Locate the cell with the specified text and output its [x, y] center coordinate. 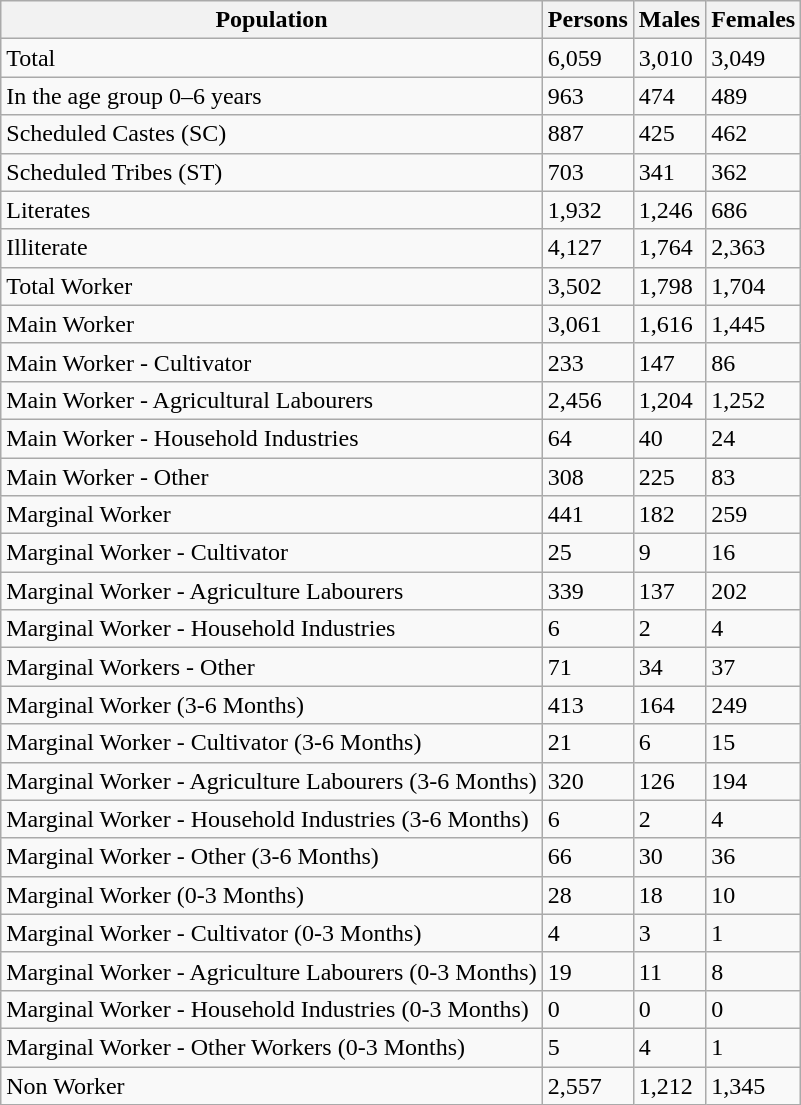
Marginal Worker - Agriculture Labourers [272, 591]
3 [669, 933]
703 [588, 172]
137 [669, 591]
Marginal Worker - Household Industries [272, 629]
1,345 [754, 1085]
40 [669, 438]
Main Worker - Household Industries [272, 438]
18 [669, 895]
8 [754, 971]
126 [669, 781]
1,204 [669, 400]
15 [754, 743]
1,252 [754, 400]
887 [588, 134]
71 [588, 667]
Population [272, 20]
362 [754, 172]
Literates [272, 210]
Marginal Worker - Agriculture Labourers (0-3 Months) [272, 971]
1,798 [669, 286]
963 [588, 96]
202 [754, 591]
Persons [588, 20]
Marginal Worker - Agriculture Labourers (3-6 Months) [272, 781]
489 [754, 96]
686 [754, 210]
24 [754, 438]
1,764 [669, 248]
1,212 [669, 1085]
1,932 [588, 210]
Marginal Worker - Other (3-6 Months) [272, 857]
Total Worker [272, 286]
164 [669, 705]
Main Worker [272, 324]
30 [669, 857]
37 [754, 667]
425 [669, 134]
308 [588, 477]
Marginal Worker - Household Industries (0-3 Months) [272, 1009]
21 [588, 743]
Females [754, 20]
Marginal Worker - Cultivator [272, 553]
In the age group 0–6 years [272, 96]
Scheduled Castes (SC) [272, 134]
1,704 [754, 286]
25 [588, 553]
28 [588, 895]
259 [754, 515]
Scheduled Tribes (ST) [272, 172]
441 [588, 515]
233 [588, 362]
2,363 [754, 248]
1,445 [754, 324]
413 [588, 705]
6,059 [588, 58]
Main Worker - Other [272, 477]
2,456 [588, 400]
34 [669, 667]
Marginal Worker - Cultivator (3-6 Months) [272, 743]
3,049 [754, 58]
3,502 [588, 286]
462 [754, 134]
339 [588, 591]
Marginal Worker - Household Industries (3-6 Months) [272, 819]
2,557 [588, 1085]
10 [754, 895]
19 [588, 971]
Illiterate [272, 248]
5 [588, 1047]
4,127 [588, 248]
194 [754, 781]
Marginal Workers - Other [272, 667]
Total [272, 58]
Marginal Worker [272, 515]
64 [588, 438]
474 [669, 96]
Main Worker - Cultivator [272, 362]
Marginal Worker (3-6 Months) [272, 705]
225 [669, 477]
3,061 [588, 324]
86 [754, 362]
16 [754, 553]
Main Worker - Agricultural Labourers [272, 400]
Marginal Worker - Cultivator (0-3 Months) [272, 933]
249 [754, 705]
341 [669, 172]
11 [669, 971]
66 [588, 857]
1,616 [669, 324]
Males [669, 20]
Non Worker [272, 1085]
36 [754, 857]
320 [588, 781]
Marginal Worker (0-3 Months) [272, 895]
83 [754, 477]
3,010 [669, 58]
1,246 [669, 210]
182 [669, 515]
9 [669, 553]
Marginal Worker - Other Workers (0-3 Months) [272, 1047]
147 [669, 362]
